Capture the cell that displays the provided text and extract its [x, y] central coordinate. 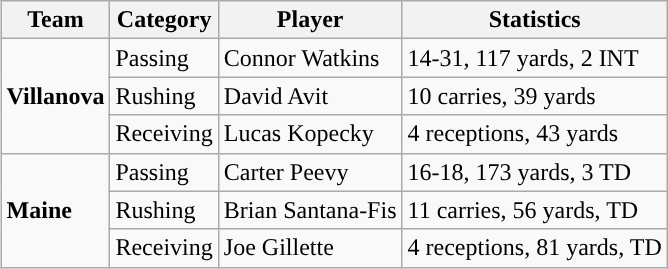
14-31, 117 yards, 2 INT [534, 58]
Player [310, 20]
Joe Gillette [310, 248]
Brian Santana-Fis [310, 210]
4 receptions, 43 yards [534, 134]
4 receptions, 81 yards, TD [534, 248]
Carter Peevy [310, 172]
David Avit [310, 96]
Category [164, 20]
16-18, 173 yards, 3 TD [534, 172]
10 carries, 39 yards [534, 96]
Team [56, 20]
Maine [56, 210]
11 carries, 56 yards, TD [534, 210]
Connor Watkins [310, 58]
Statistics [534, 20]
Lucas Kopecky [310, 134]
Villanova [56, 96]
